Identify which cell holds the provided text, then report its [X, Y] central coordinate. 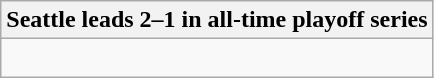
Seattle leads 2–1 in all-time playoff series [217, 20]
